Search for the cell housing the specified text and yield its (x, y) center coordinate. 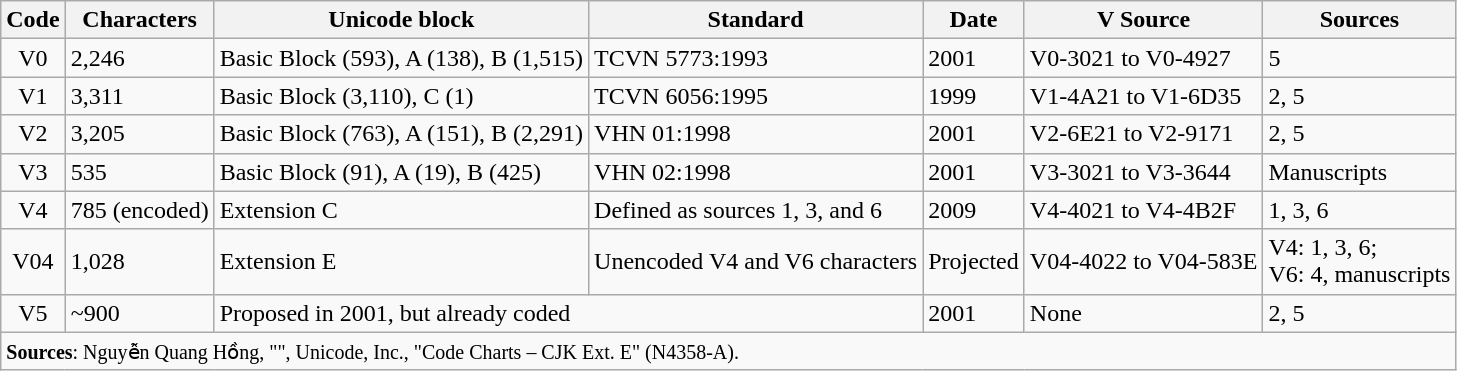
Unencoded V4 and V6 characters (756, 262)
Basic Block (3,110), C (1) (401, 96)
V2-6E21 to V2-9171 (1144, 134)
V1 (33, 96)
Extension C (401, 210)
Basic Block (593), A (138), B (1,515) (401, 58)
3,205 (140, 134)
V5 (33, 313)
V0 (33, 58)
2009 (974, 210)
V04 (33, 262)
V04-4022 to V04-583E (1144, 262)
V2 (33, 134)
Basic Block (763), A (151), B (2,291) (401, 134)
1, 3, 6 (1360, 210)
V4 (33, 210)
785 (encoded) (140, 210)
Date (974, 20)
Characters (140, 20)
Manuscripts (1360, 172)
VHN 01:1998 (756, 134)
Proposed in 2001, but already coded (568, 313)
Projected (974, 262)
V1-4A21 to V1-6D35 (1144, 96)
V3-3021 to V3-3644 (1144, 172)
Sources: Nguyễn Quang Hồng, "", Unicode, Inc., "Code Charts – CJK Ext. E" (N4358-A). (728, 351)
VHN 02:1998 (756, 172)
535 (140, 172)
1999 (974, 96)
Unicode block (401, 20)
Sources (1360, 20)
Code (33, 20)
None (1144, 313)
TCVN 6056:1995 (756, 96)
5 (1360, 58)
TCVN 5773:1993 (756, 58)
2,246 (140, 58)
1,028 (140, 262)
Extension E (401, 262)
Basic Block (91), A (19), B (425) (401, 172)
Defined as sources 1, 3, and 6 (756, 210)
~900 (140, 313)
V4: 1, 3, 6;V6: 4, manuscripts (1360, 262)
V Source (1144, 20)
V3 (33, 172)
3,311 (140, 96)
V0-3021 to V0-4927 (1144, 58)
V4-4021 to V4-4B2F (1144, 210)
Standard (756, 20)
